Output the (x, y) coordinate of the center of the cell containing the given text.  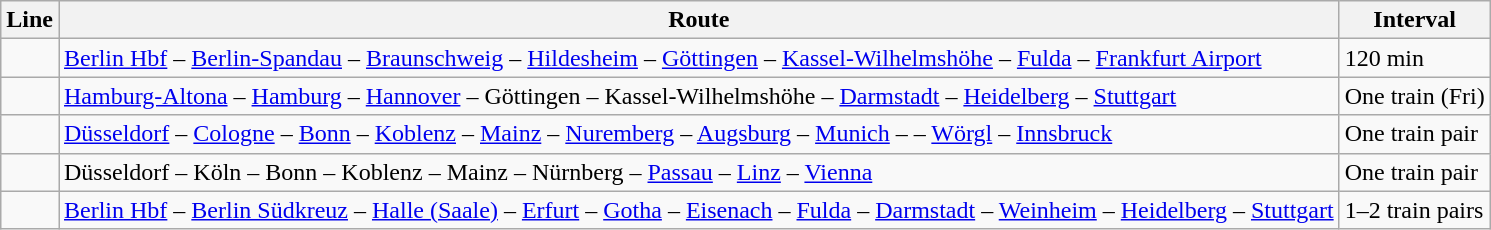
Berlin Hbf – Berlin Südkreuz – Halle (Saale) – Erfurt – Gotha – Eisenach – Fulda – Darmstadt – Weinheim – Heidelberg – Stuttgart (698, 210)
Düsseldorf – Köln – Bonn – Koblenz – Mainz – Nürnberg – Passau – Linz – Vienna (698, 172)
Hamburg-Altona – Hamburg – Hannover – Göttingen – Kassel-Wilhelmshöhe – Darmstadt – Heidelberg – Stuttgart (698, 96)
Route (698, 20)
120 min (1414, 58)
Line (30, 20)
Düsseldorf – Cologne – Bonn – Koblenz – Mainz – Nuremberg – Augsburg – Munich – – Wörgl – Innsbruck (698, 134)
1–2 train pairs (1414, 210)
Interval (1414, 20)
One train (Fri) (1414, 96)
Berlin Hbf – Berlin-Spandau – Braunschweig – Hildesheim – Göttingen – Kassel-Wilhelmshöhe – Fulda – Frankfurt Airport (698, 58)
